Output the (X, Y) coordinate of the center of the cell containing the given text.  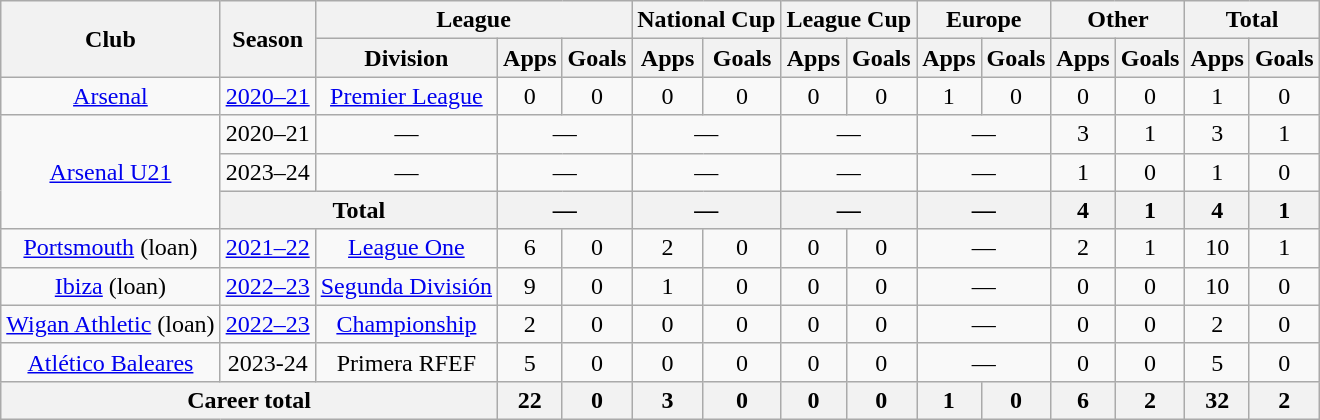
Club (110, 39)
Season (268, 39)
Wigan Athletic (loan) (110, 324)
Ibiza (loan) (110, 286)
Arsenal (110, 96)
2023–24 (268, 172)
Championship (406, 324)
League (474, 20)
22 (530, 400)
League One (406, 248)
Atlético Baleares (110, 362)
32 (1217, 400)
Arsenal U21 (110, 172)
Segunda División (406, 286)
Premier League (406, 96)
Portsmouth (loan) (110, 248)
2021–22 (268, 248)
Career total (250, 400)
National Cup (706, 20)
9 (530, 286)
Other (1118, 20)
Primera RFEF (406, 362)
2023-24 (268, 362)
Division (406, 58)
League Cup (849, 20)
Europe (984, 20)
